Determine the [x, y] coordinate at the center of the cell enclosing the given text.  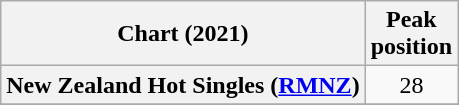
Chart (2021) [183, 34]
Peakposition [411, 34]
New Zealand Hot Singles (RMNZ) [183, 85]
28 [411, 85]
